Identify which cell holds the provided text, then report its (x, y) central coordinate. 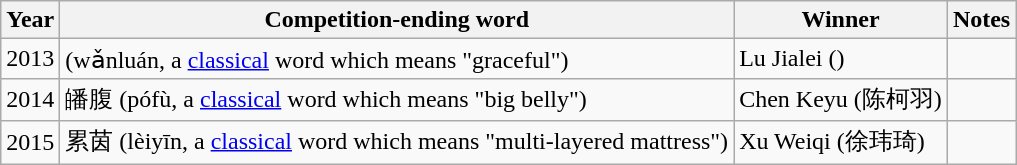
Year (30, 20)
2015 (30, 142)
Chen Keyu (陈柯羽) (841, 100)
Winner (841, 20)
Lu Jialei () (841, 59)
2014 (30, 100)
累茵 (lèiyīn, a classical word which means "multi-layered mattress") (397, 142)
2013 (30, 59)
Xu Weiqi (徐玮琦) (841, 142)
Competition-ending word (397, 20)
皤腹 (pófù, a classical word which means "big belly") (397, 100)
(wǎnluán, a classical word which means "graceful") (397, 59)
Notes (981, 20)
